Scan for the cell matching the given text and deliver its [x, y] coordinate at center. 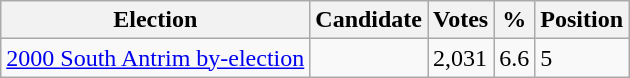
5 [582, 58]
Election [156, 20]
2,031 [461, 58]
Position [582, 20]
2000 South Antrim by-election [156, 58]
6.6 [514, 58]
Votes [461, 20]
Candidate [369, 20]
% [514, 20]
